Locate the cell with the specified text and output its [x, y] center coordinate. 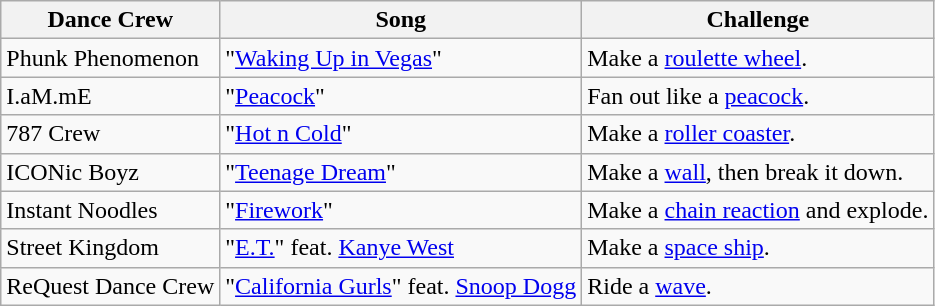
ReQuest Dance Crew [110, 286]
"Waking Up in Vegas" [401, 58]
Song [401, 20]
Fan out like a peacock. [758, 96]
ICONic Boyz [110, 172]
"Teenage Dream" [401, 172]
787 Crew [110, 134]
Street Kingdom [110, 248]
Make a space ship. [758, 248]
Challenge [758, 20]
Ride a wave. [758, 286]
Make a roller coaster. [758, 134]
Dance Crew [110, 20]
Make a chain reaction and explode. [758, 210]
I.aM.mE [110, 96]
"California Gurls" feat. Snoop Dogg [401, 286]
Phunk Phenomenon [110, 58]
Make a wall, then break it down. [758, 172]
"Hot n Cold" [401, 134]
"Firework" [401, 210]
"Peacock" [401, 96]
Make a roulette wheel. [758, 58]
Instant Noodles [110, 210]
"E.T." feat. Kanye West [401, 248]
